Extract the [X, Y] coordinate from the center of the cell holding the provided text.  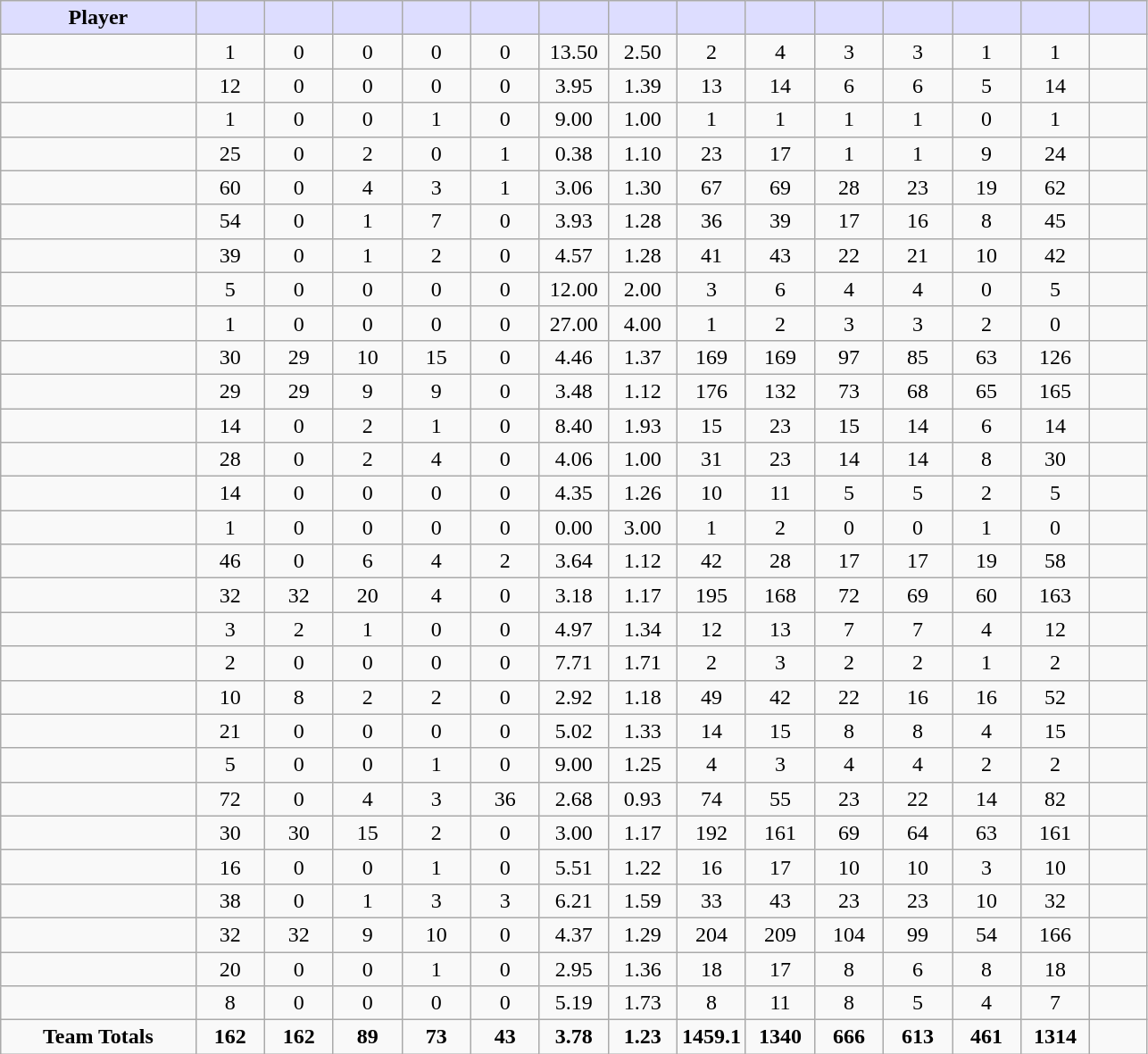
25 [230, 154]
132 [780, 391]
1.36 [643, 968]
85 [918, 357]
4.35 [573, 494]
45 [1055, 221]
Team Totals [98, 1037]
1.22 [643, 867]
3.48 [573, 391]
104 [848, 934]
62 [1055, 187]
33 [711, 900]
67 [711, 187]
1340 [780, 1037]
58 [1055, 561]
2.00 [643, 289]
97 [848, 357]
163 [1055, 595]
55 [780, 799]
5.51 [573, 867]
4.06 [573, 460]
74 [711, 799]
68 [918, 391]
99 [918, 934]
1.33 [643, 731]
4.37 [573, 934]
27.00 [573, 323]
3.95 [573, 86]
1.93 [643, 426]
89 [368, 1037]
666 [848, 1037]
24 [1055, 154]
1.39 [643, 86]
126 [1055, 357]
1.71 [643, 663]
165 [1055, 391]
2.68 [573, 799]
1.10 [643, 154]
3.64 [573, 561]
0.38 [573, 154]
7.71 [573, 663]
4.97 [573, 629]
2.50 [643, 52]
3.18 [573, 595]
4.57 [573, 255]
1.26 [643, 494]
1314 [1055, 1037]
5.02 [573, 731]
38 [230, 900]
2.95 [573, 968]
2.92 [573, 697]
8.40 [573, 426]
0.93 [643, 799]
64 [918, 833]
6.21 [573, 900]
192 [711, 833]
1.73 [643, 1003]
1.18 [643, 697]
Player [98, 18]
209 [780, 934]
12.00 [573, 289]
3.06 [573, 187]
4.46 [573, 357]
5.19 [573, 1003]
166 [1055, 934]
0.00 [573, 527]
49 [711, 697]
613 [918, 1037]
1.59 [643, 900]
65 [987, 391]
3.78 [573, 1037]
1459.1 [711, 1037]
195 [711, 595]
204 [711, 934]
41 [711, 255]
168 [780, 595]
461 [987, 1037]
4.00 [643, 323]
1.37 [643, 357]
52 [1055, 697]
1.23 [643, 1037]
1.29 [643, 934]
1.30 [643, 187]
46 [230, 561]
82 [1055, 799]
1.25 [643, 765]
1.34 [643, 629]
176 [711, 391]
13.50 [573, 52]
3.93 [573, 221]
31 [711, 460]
